Determine the [x, y] coordinate at the center of the cell enclosing the given text.  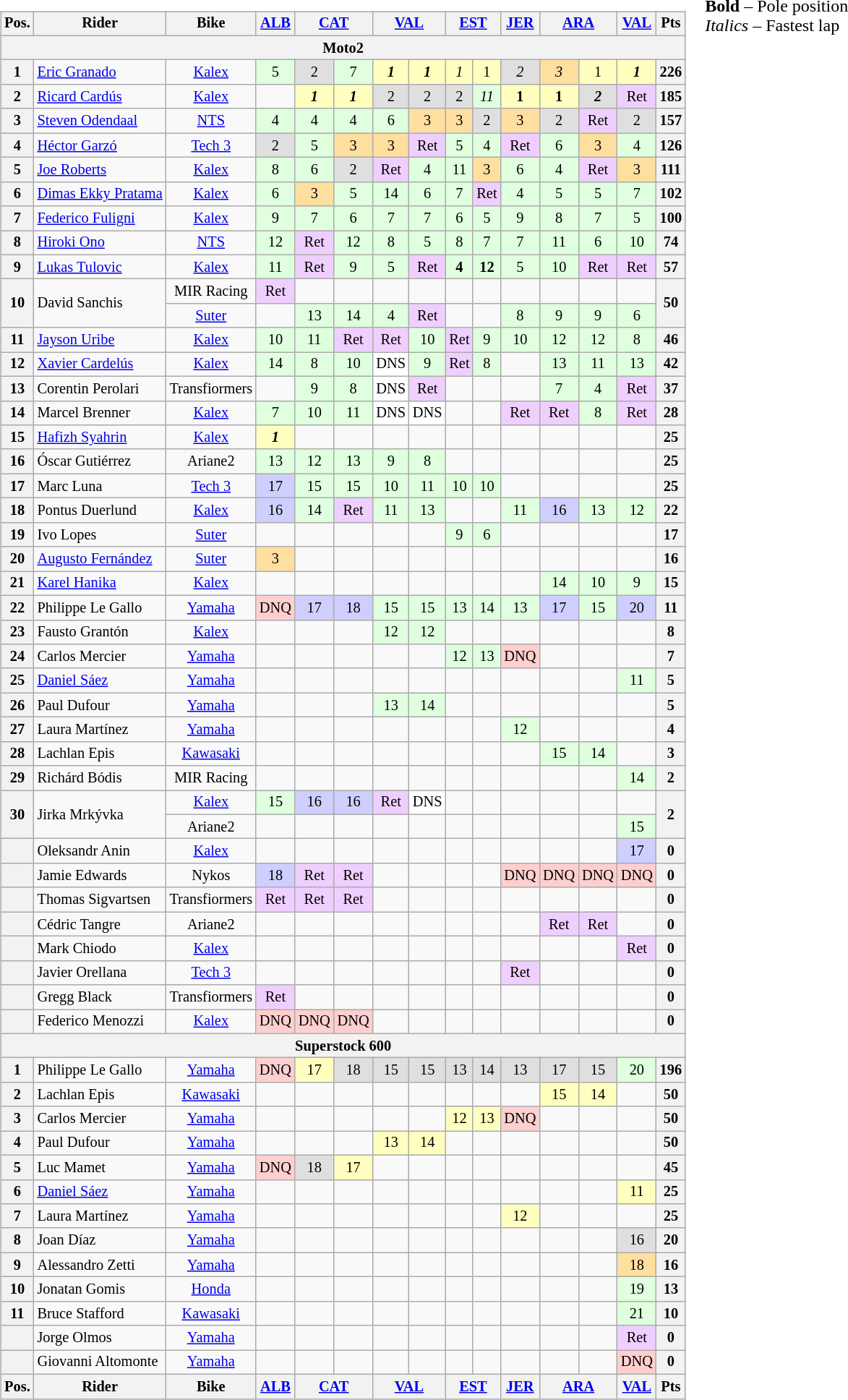
Steven Odendaal [100, 121]
Jamie Edwards [100, 876]
26 [17, 705]
Ivo Lopes [100, 534]
Federico Fuligni [100, 218]
Dimas Ekky Pratama [100, 194]
24 [17, 657]
Richárd Bódis [100, 778]
Marcel Brenner [100, 413]
Federico Menozzi [100, 1022]
Marc Luna [100, 486]
157 [671, 121]
Bruce Stafford [100, 1313]
Oleksandr Anin [100, 851]
29 [17, 778]
57 [671, 267]
Ricard Cardús [100, 97]
Honda [211, 1289]
Moto2 [343, 48]
42 [671, 364]
74 [671, 243]
30 [17, 814]
Karel Hanika [100, 584]
23 [17, 632]
100 [671, 218]
Óscar Gutiérrez [100, 461]
111 [671, 170]
Lukas Tulovic [100, 267]
Cédric Tangre [100, 924]
Augusto Fernández [100, 559]
Eric Granado [100, 72]
Jorge Olmos [100, 1338]
Hafizh Syahrin [100, 437]
226 [671, 72]
Thomas Sigvartsen [100, 900]
Xavier Cardelús [100, 364]
126 [671, 145]
David Sanchis [100, 304]
196 [671, 1070]
Alessandro Zetti [100, 1265]
Jayson Uribe [100, 340]
185 [671, 97]
Nykos [211, 876]
Giovanni Altomonte [100, 1362]
Corentin Perolari [100, 388]
Pontus Duerlund [100, 511]
Fausto Grantón [100, 632]
102 [671, 194]
45 [671, 1167]
Joe Roberts [100, 170]
Luc Mamet [100, 1167]
Héctor Garzó [100, 145]
Jirka Mrkývka [100, 814]
Gregg Black [100, 997]
37 [671, 388]
46 [671, 340]
27 [17, 730]
Javier Orellana [100, 973]
Joan Díaz [100, 1240]
Superstock 600 [343, 1046]
Hiroki Ono [100, 243]
Mark Chiodo [100, 949]
Jonatan Gomis [100, 1289]
